Detect which cell encompasses the target text, then output its (X, Y) center coordinate. 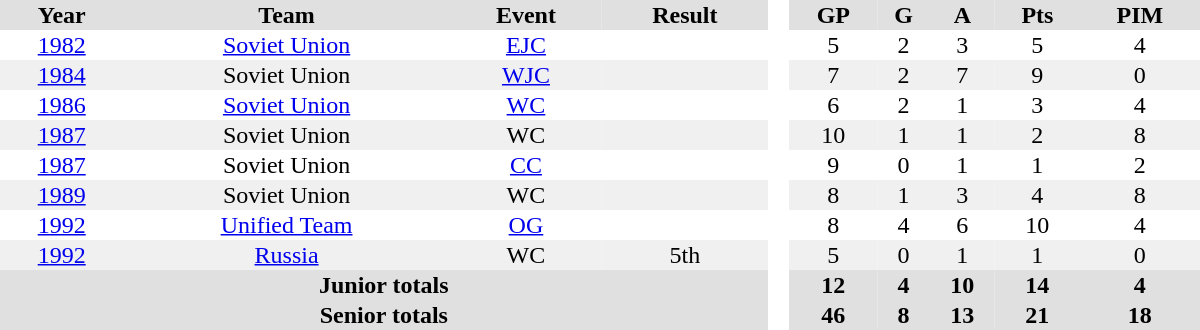
1989 (62, 195)
Unified Team (286, 225)
EJC (526, 45)
WJC (526, 75)
A (962, 15)
Year (62, 15)
Team (286, 15)
OG (526, 225)
Junior totals (384, 285)
21 (1038, 315)
12 (833, 285)
G (903, 15)
GP (833, 15)
Result (684, 15)
1984 (62, 75)
Event (526, 15)
1986 (62, 105)
Pts (1038, 15)
5th (684, 255)
13 (962, 315)
14 (1038, 285)
18 (1140, 315)
Senior totals (384, 315)
PIM (1140, 15)
Russia (286, 255)
1982 (62, 45)
CC (526, 165)
46 (833, 315)
